Extract the [X, Y] coordinate from the center of the cell holding the provided text.  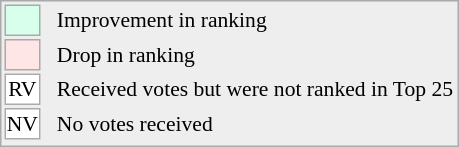
RV [22, 90]
Drop in ranking [254, 55]
Received votes but were not ranked in Top 25 [254, 90]
NV [22, 124]
No votes received [254, 124]
Improvement in ranking [254, 20]
